For the text-containing cell, return its midpoint in [X, Y] coordinate format. 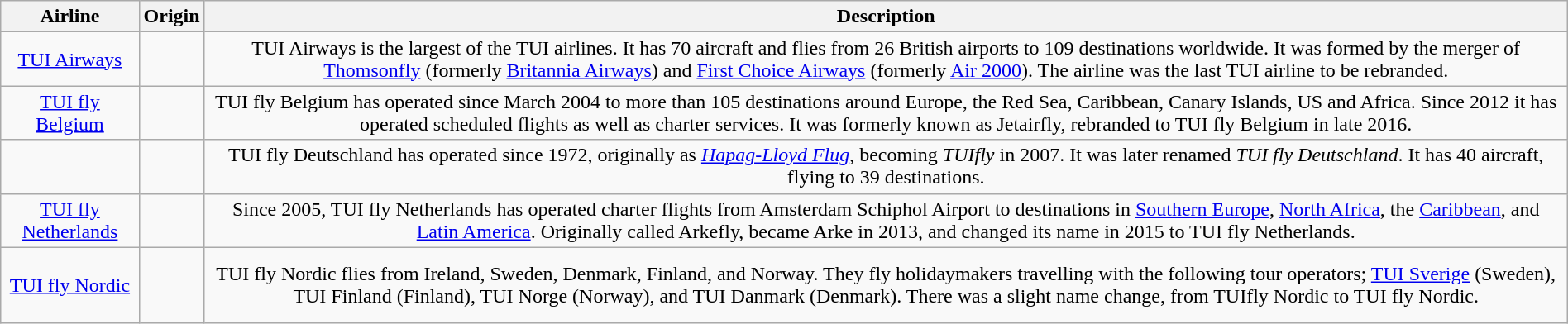
Origin [172, 17]
Description [886, 17]
TUI fly Netherlands [69, 220]
TUI Airways [69, 60]
Airline [69, 17]
TUI fly Nordic [69, 285]
TUI fly Belgium [69, 112]
